Scan for the cell matching the given text and deliver its (X, Y) coordinate at center. 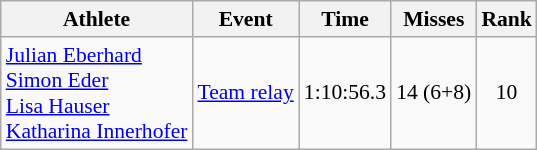
Time (345, 19)
1:10:56.3 (345, 93)
Julian EberhardSimon EderLisa HauserKatharina Innerhofer (97, 93)
Misses (434, 19)
14 (6+8) (434, 93)
Event (245, 19)
Athlete (97, 19)
Rank (506, 19)
Team relay (245, 93)
10 (506, 93)
